Scan for the cell matching the given text and deliver its [X, Y] coordinate at center. 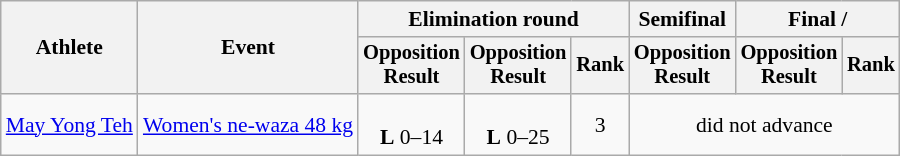
Semifinal [682, 19]
L 0–14 [412, 124]
Women's ne-waza 48 kg [248, 124]
Final / [818, 19]
did not advance [764, 124]
Event [248, 48]
L 0–25 [518, 124]
3 [600, 124]
Athlete [70, 48]
May Yong Teh [70, 124]
Elimination round [494, 19]
